Determine the [X, Y] coordinate at the center of the cell enclosing the given text.  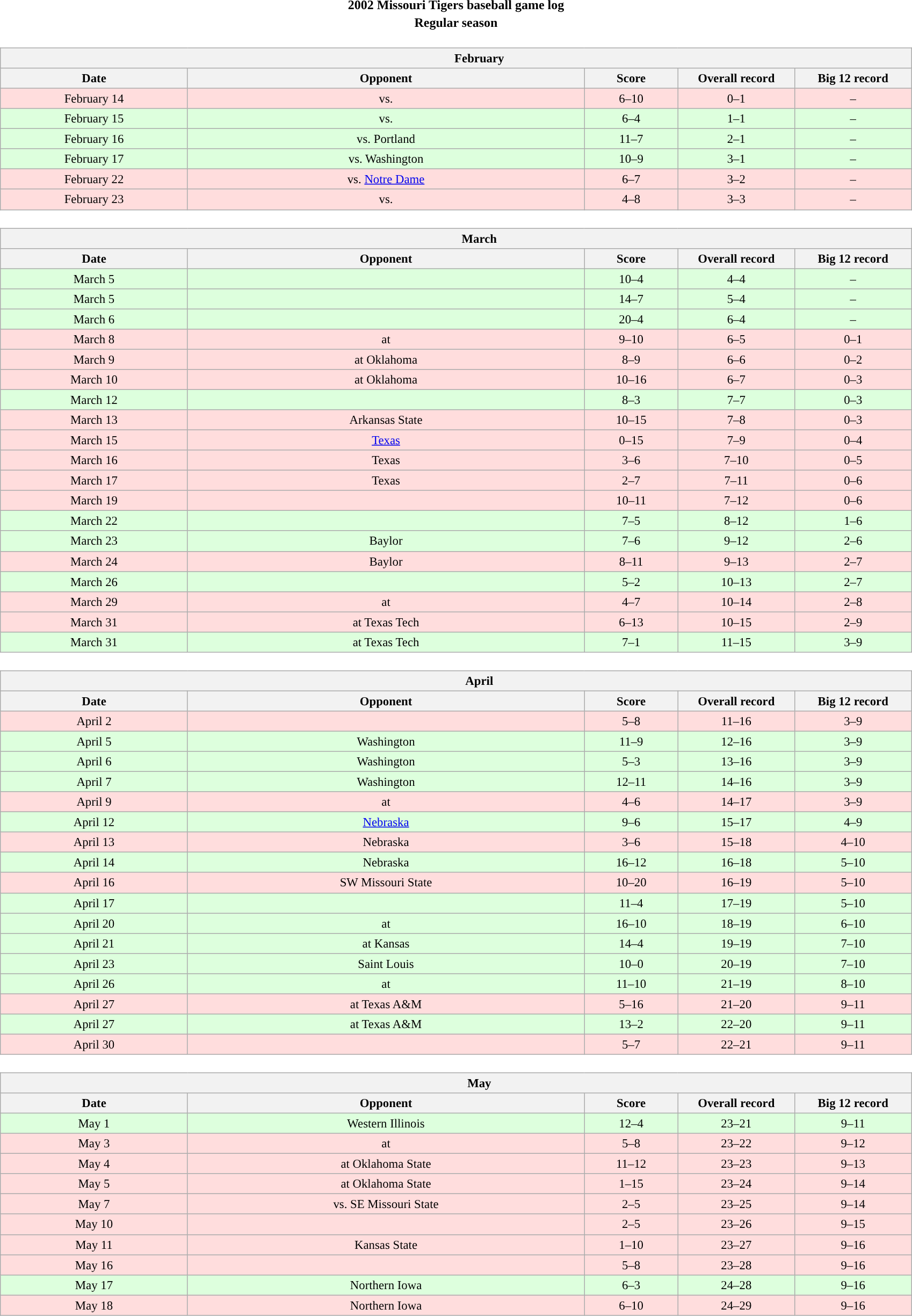
10–16 [631, 380]
May 17 [94, 1285]
February 15 [94, 119]
April 16 [94, 883]
1–6 [853, 521]
10–20 [631, 883]
16–10 [631, 923]
11–10 [631, 984]
10–0 [631, 964]
7–5 [631, 521]
4–7 [631, 602]
February 16 [94, 139]
6–5 [736, 339]
May [456, 1083]
5–7 [631, 1044]
18–19 [736, 923]
23–22 [736, 1144]
May 5 [94, 1184]
22–21 [736, 1044]
April 20 [94, 923]
5–4 [736, 299]
4–9 [853, 822]
15–17 [736, 822]
Arkansas State [386, 420]
11–9 [631, 741]
March 23 [94, 541]
May 16 [94, 1265]
14–7 [631, 299]
11–12 [631, 1164]
February 22 [94, 179]
24–29 [736, 1305]
February 23 [94, 199]
May 18 [94, 1305]
March 9 [94, 359]
9–15 [853, 1224]
20–4 [631, 319]
8–12 [736, 521]
14–17 [736, 802]
10–9 [631, 159]
19–19 [736, 943]
April 14 [94, 863]
14–16 [736, 782]
23–24 [736, 1184]
3–3 [736, 199]
at Kansas [386, 943]
vs. SE Missouri State [386, 1204]
2–8 [853, 602]
May 3 [94, 1144]
April 5 [94, 741]
2–9 [853, 622]
23–21 [736, 1123]
1–10 [631, 1245]
13–16 [736, 762]
2–6 [853, 541]
8–3 [631, 400]
April 6 [94, 762]
March 26 [94, 582]
0–5 [853, 460]
8–10 [853, 984]
May 7 [94, 1204]
23–27 [736, 1245]
21–19 [736, 984]
April 17 [94, 903]
7–8 [736, 420]
14–4 [631, 943]
12–4 [631, 1123]
7–6 [631, 541]
March 12 [94, 400]
March 8 [94, 339]
February [456, 58]
April [456, 681]
March 10 [94, 380]
8–11 [631, 561]
12–16 [736, 741]
4–8 [631, 199]
3–2 [736, 179]
23–23 [736, 1164]
March 24 [94, 561]
March 17 [94, 481]
April 26 [94, 984]
March [456, 238]
24–28 [736, 1285]
0–2 [853, 359]
7–1 [631, 642]
vs. Washington [386, 159]
3–1 [736, 159]
1–15 [631, 1184]
vs. Notre Dame [386, 179]
11–4 [631, 903]
16–19 [736, 883]
7–9 [736, 440]
Saint Louis [386, 964]
7–7 [736, 400]
March 16 [94, 460]
2–1 [736, 139]
15–18 [736, 842]
April 9 [94, 802]
6–6 [736, 359]
March 6 [94, 319]
May 4 [94, 1164]
May 10 [94, 1224]
7–12 [736, 501]
4–6 [631, 802]
5–3 [631, 762]
9–10 [631, 339]
20–19 [736, 964]
May 11 [94, 1245]
5–2 [631, 582]
April 21 [94, 943]
13–2 [631, 1024]
10–14 [736, 602]
10–4 [631, 279]
April 30 [94, 1044]
March 19 [94, 501]
5–16 [631, 1004]
March 22 [94, 521]
21–20 [736, 1004]
March 13 [94, 420]
March 29 [94, 602]
9–6 [631, 822]
8–9 [631, 359]
4–4 [736, 279]
6–13 [631, 622]
April 7 [94, 782]
Western Illinois [386, 1123]
16–12 [631, 863]
April 12 [94, 822]
7–11 [736, 481]
April 23 [94, 964]
February 14 [94, 98]
10–11 [631, 501]
4–10 [853, 842]
12–11 [631, 782]
March 15 [94, 440]
May 1 [94, 1123]
23–25 [736, 1204]
11–16 [736, 721]
6–3 [631, 1285]
vs. Portland [386, 139]
SW Missouri State [386, 883]
1–1 [736, 119]
23–28 [736, 1265]
11–15 [736, 642]
April 2 [94, 721]
22–20 [736, 1024]
February 17 [94, 159]
April 13 [94, 842]
17–19 [736, 903]
Kansas State [386, 1245]
23–26 [736, 1224]
11–7 [631, 139]
0–4 [853, 440]
10–13 [736, 582]
0–15 [631, 440]
16–18 [736, 863]
